Output the [X, Y] coordinate of the center of the cell containing the given text.  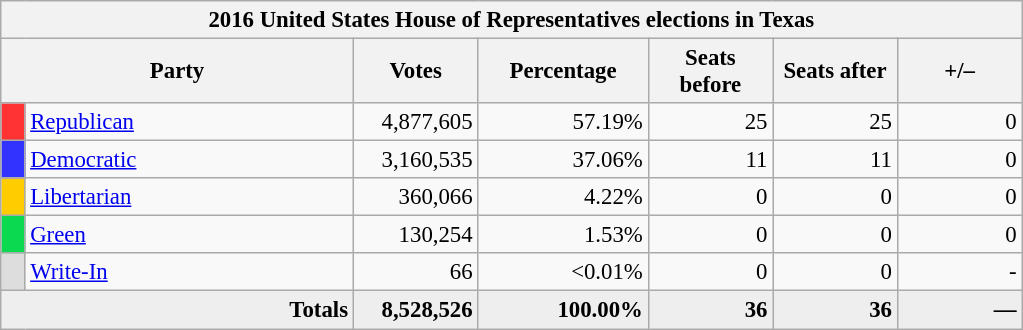
360,066 [416, 197]
Democratic [189, 160]
2016 United States House of Representatives elections in Texas [512, 20]
37.06% [563, 160]
130,254 [416, 235]
3,160,535 [416, 160]
- [960, 273]
Totals [178, 310]
4,877,605 [416, 122]
<0.01% [563, 273]
100.00% [563, 310]
1.53% [563, 235]
4.22% [563, 197]
Libertarian [189, 197]
Seats before [710, 72]
Seats after [836, 72]
— [960, 310]
Green [189, 235]
8,528,526 [416, 310]
+/– [960, 72]
Party [178, 72]
Votes [416, 72]
Percentage [563, 72]
Write-In [189, 273]
Republican [189, 122]
66 [416, 273]
57.19% [563, 122]
